Return (X, Y) of the center of cell containing provided text 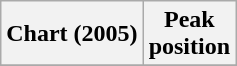
Chart (2005) (72, 34)
Peakposition (189, 34)
